Determine the (X, Y) coordinate at the center of the cell enclosing the given text.  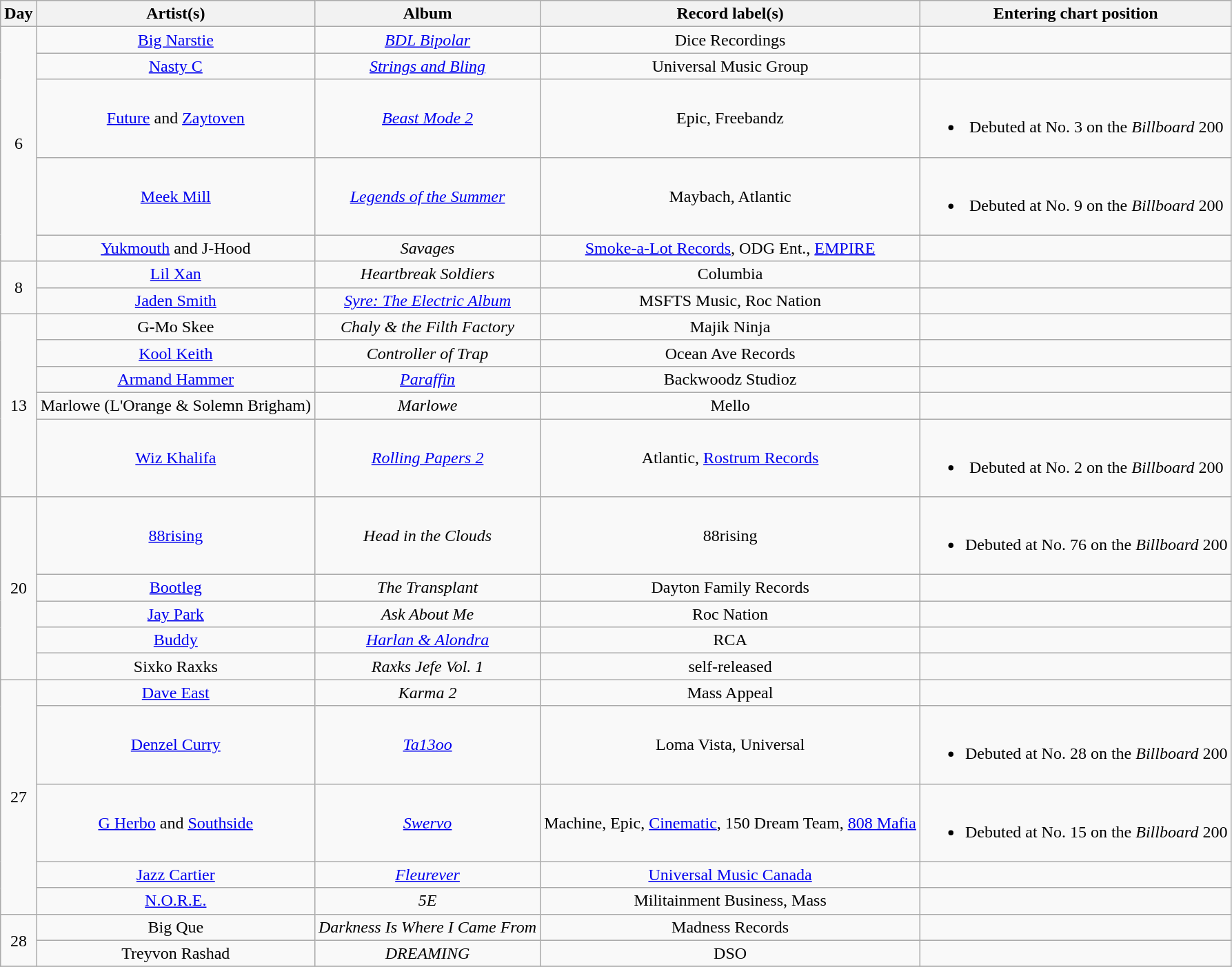
Controller of Trap (427, 353)
RCA (731, 640)
Bootleg (175, 588)
5E (427, 901)
Majik Ninja (731, 327)
Record label(s) (731, 14)
DREAMING (427, 953)
Sixko Raxks (175, 666)
Head in the Clouds (427, 536)
Mello (731, 405)
Big Que (175, 927)
G Herbo and Southside (175, 823)
Columbia (731, 274)
Marlowe (L'Orange & Solemn Brigham) (175, 405)
6 (19, 144)
Fleurever (427, 875)
Swervo (427, 823)
Legends of the Summer (427, 196)
N.O.R.E. (175, 901)
Debuted at No. 76 on the Billboard 200 (1076, 536)
Marlowe (427, 405)
Harlan & Alondra (427, 640)
Savages (427, 248)
Album (427, 14)
Debuted at No. 28 on the Billboard 200 (1076, 744)
Madness Records (731, 927)
Rolling Papers 2 (427, 458)
Entering chart position (1076, 14)
Mass Appeal (731, 693)
Debuted at No. 2 on the Billboard 200 (1076, 458)
Syre: The Electric Album (427, 301)
Ask About Me (427, 614)
Maybach, Atlantic (731, 196)
Paraffin (427, 379)
Beast Mode 2 (427, 119)
Dave East (175, 693)
Heartbreak Soldiers (427, 274)
Smoke-a-Lot Records, ODG Ent., EMPIRE (731, 248)
Debuted at No. 3 on the Billboard 200 (1076, 119)
Darkness Is Where I Came From (427, 927)
BDL Bipolar (427, 40)
Machine, Epic, Cinematic, 150 Dream Team, 808 Mafia (731, 823)
Loma Vista, Universal (731, 744)
Day (19, 14)
Raxks Jefe Vol. 1 (427, 666)
MSFTS Music, Roc Nation (731, 301)
self-released (731, 666)
Denzel Curry (175, 744)
G-Mo Skee (175, 327)
The Transplant (427, 588)
Dice Recordings (731, 40)
DSO (731, 953)
Strings and Bling (427, 66)
Armand Hammer (175, 379)
Universal Music Group (731, 66)
20 (19, 589)
Future and Zaytoven (175, 119)
Wiz Khalifa (175, 458)
Treyvon Rashad (175, 953)
Roc Nation (731, 614)
Ocean Ave Records (731, 353)
Nasty C (175, 66)
Debuted at No. 9 on the Billboard 200 (1076, 196)
Ta13oo (427, 744)
Artist(s) (175, 14)
Buddy (175, 640)
Yukmouth and J-Hood (175, 248)
Jaden Smith (175, 301)
Universal Music Canada (731, 875)
Karma 2 (427, 693)
Dayton Family Records (731, 588)
Militainment Business, Mass (731, 901)
Jazz Cartier (175, 875)
Debuted at No. 15 on the Billboard 200 (1076, 823)
Epic, Freebandz (731, 119)
Backwoodz Studioz (731, 379)
13 (19, 405)
Meek Mill (175, 196)
28 (19, 940)
Atlantic, Rostrum Records (731, 458)
Chaly & the Filth Factory (427, 327)
Big Narstie (175, 40)
27 (19, 797)
Lil Xan (175, 274)
Kool Keith (175, 353)
8 (19, 287)
Jay Park (175, 614)
